Output the [x, y] coordinate of the center of the cell containing the given text.  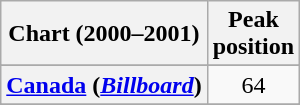
Canada (Billboard) [104, 85]
Chart (2000–2001) [104, 34]
Peakposition [253, 34]
64 [253, 85]
